Scan for the cell matching the given text and deliver its [x, y] coordinate at center. 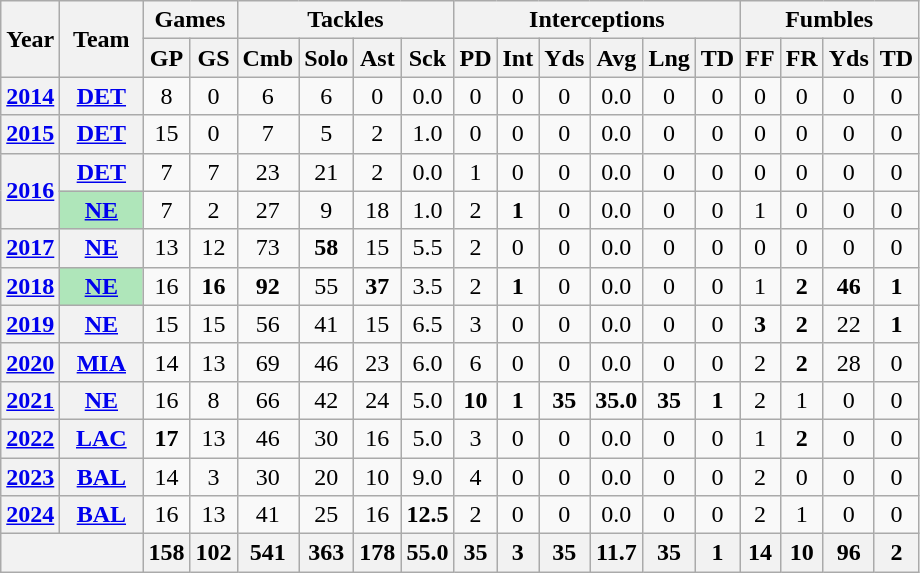
Games [190, 20]
12 [214, 248]
5.5 [428, 248]
PD [476, 58]
42 [326, 400]
9 [326, 210]
5 [326, 134]
96 [848, 553]
Fumbles [830, 20]
11.7 [616, 553]
2018 [30, 286]
6.5 [428, 324]
178 [378, 553]
GP [166, 58]
2022 [30, 438]
66 [268, 400]
Year [30, 39]
Solo [326, 58]
69 [268, 362]
18 [378, 210]
MIA [102, 362]
2024 [30, 515]
2021 [30, 400]
Sck [428, 58]
2020 [30, 362]
9.0 [428, 477]
3.5 [428, 286]
2019 [30, 324]
58 [326, 248]
12.5 [428, 515]
2015 [30, 134]
GS [214, 58]
92 [268, 286]
LAC [102, 438]
2016 [30, 191]
20 [326, 477]
4 [476, 477]
22 [848, 324]
Ast [378, 58]
55.0 [428, 553]
37 [378, 286]
Avg [616, 58]
21 [326, 172]
2014 [30, 96]
28 [848, 362]
35.0 [616, 400]
Int [518, 58]
27 [268, 210]
Cmb [268, 58]
6.0 [428, 362]
2023 [30, 477]
Team [102, 39]
73 [268, 248]
102 [214, 553]
2017 [30, 248]
FF [760, 58]
FR [802, 58]
Lng [669, 58]
541 [268, 553]
56 [268, 324]
158 [166, 553]
17 [166, 438]
363 [326, 553]
24 [378, 400]
Tackles [346, 20]
25 [326, 515]
55 [326, 286]
Interceptions [597, 20]
